Output the (x, y) coordinate of the center of the cell containing the given text.  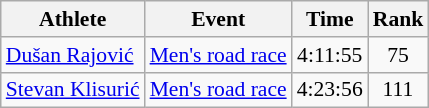
Dušan Rajović (73, 55)
Time (330, 19)
111 (398, 90)
Rank (398, 19)
75 (398, 55)
Stevan Klisurić (73, 90)
Event (218, 19)
4:11:55 (330, 55)
4:23:56 (330, 90)
Athlete (73, 19)
